Determine the (x, y) coordinate at the center of the cell enclosing the given text.  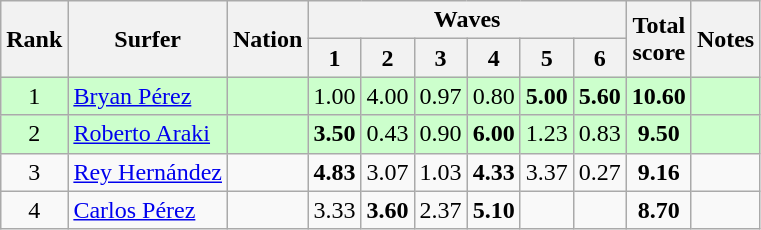
2.37 (440, 210)
5 (546, 58)
Totalscore (658, 39)
3.33 (334, 210)
4.33 (494, 172)
Waves (467, 20)
Bryan Pérez (148, 96)
5.60 (600, 96)
0.27 (600, 172)
Rank (34, 39)
5.10 (494, 210)
Surfer (148, 39)
1.00 (334, 96)
Nation (268, 39)
8.70 (658, 210)
3.37 (546, 172)
4.00 (388, 96)
Roberto Araki (148, 134)
0.97 (440, 96)
Carlos Pérez (148, 210)
3.50 (334, 134)
0.90 (440, 134)
10.60 (658, 96)
3.07 (388, 172)
6.00 (494, 134)
3.60 (388, 210)
0.43 (388, 134)
0.83 (600, 134)
4.83 (334, 172)
5.00 (546, 96)
9.50 (658, 134)
Notes (725, 39)
0.80 (494, 96)
9.16 (658, 172)
1.03 (440, 172)
6 (600, 58)
Rey Hernández (148, 172)
1.23 (546, 134)
